Locate the cell with the specified text and output its (x, y) center coordinate. 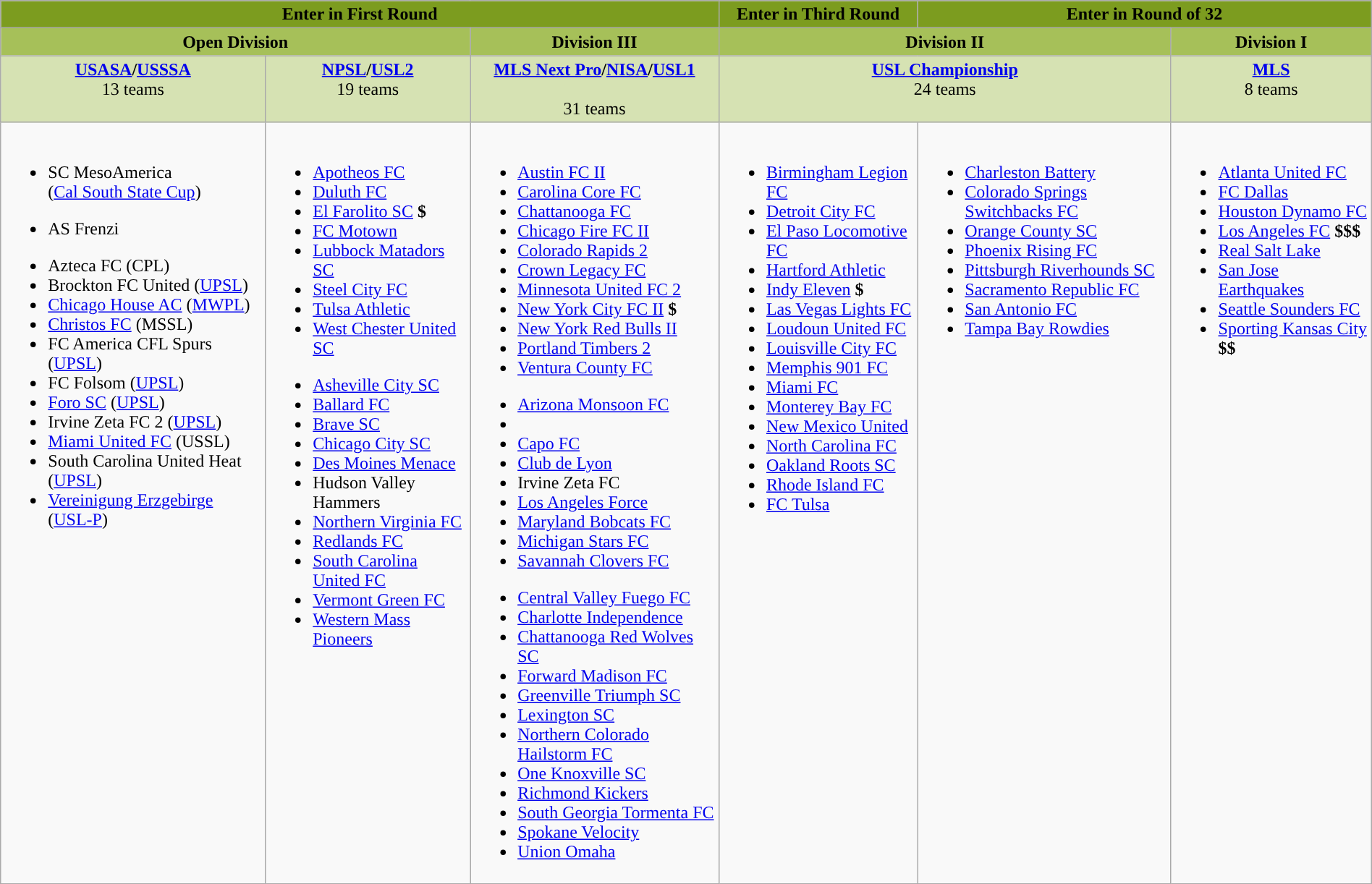
Enter in Round of 32 (1145, 14)
Enter in First Round (360, 14)
MLS Next Pro/NISA/USL131 teams (595, 89)
USASA/USSSA13 teams (133, 89)
Atlanta United FCFC DallasHouston Dynamo FCLos Angeles FC $$$Real Salt LakeSan Jose EarthquakesSeattle Sounders FCSporting Kansas City $$ (1271, 503)
Division II (945, 42)
NPSL/USL219 teams (368, 89)
USL Championship24 teams (945, 89)
Division I (1271, 42)
Open Division (236, 42)
MLS8 teams (1271, 89)
Enter in Third Round (818, 14)
Division III (595, 42)
